Extract the (X, Y) coordinate from the center of the cell holding the provided text.  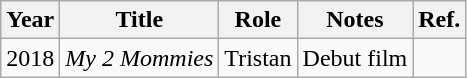
Debut film (355, 58)
Notes (355, 20)
Tristan (258, 58)
Ref. (440, 20)
Year (30, 20)
My 2 Mommies (140, 58)
2018 (30, 58)
Role (258, 20)
Title (140, 20)
